Search for the cell housing the specified text and yield its (x, y) center coordinate. 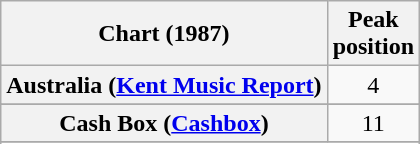
4 (373, 85)
Chart (1987) (164, 34)
Australia (Kent Music Report) (164, 85)
Peakposition (373, 34)
11 (373, 123)
Cash Box (Cashbox) (164, 123)
